Detect which cell encompasses the target text, then output its [X, Y] center coordinate. 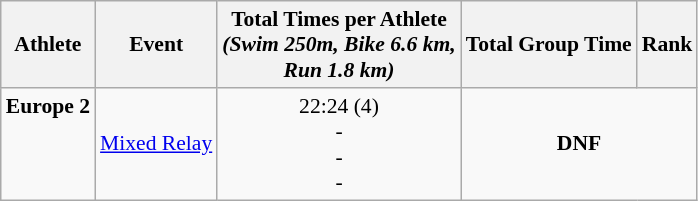
Mixed Relay [156, 144]
Athlete [48, 44]
22:24 (4)--- [338, 144]
Total Group Time [549, 44]
DNF [580, 144]
Total Times per Athlete (Swim 250m, Bike 6.6 km, Run 1.8 km) [338, 44]
Event [156, 44]
Rank [668, 44]
Europe 2 [48, 144]
